Capture the cell that displays the provided text and extract its [X, Y] central coordinate. 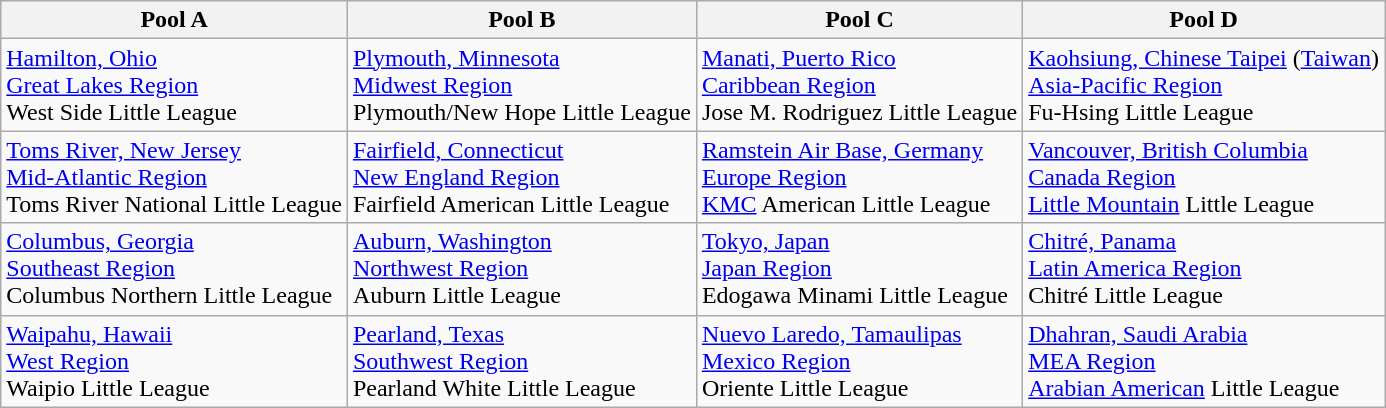
Vancouver, British Columbia Canada RegionLittle Mountain Little League [1204, 177]
Ramstein Air Base, GermanyEurope RegionKMC American Little League [859, 177]
Hamilton, OhioGreat Lakes RegionWest Side Little League [174, 85]
Columbus, GeorgiaSoutheast RegionColumbus Northern Little League [174, 269]
Waipahu, HawaiiWest RegionWaipio Little League [174, 361]
Nuevo Laredo, Tamaulipas Mexico RegionOriente Little League [859, 361]
Chitré, Panama Latin America RegionChitré Little League [1204, 269]
Plymouth, MinnesotaMidwest RegionPlymouth/New Hope Little League [522, 85]
Auburn, WashingtonNorthwest RegionAuburn Little League [522, 269]
Pool A [174, 20]
Toms River, New JerseyMid-Atlantic RegionToms River National Little League [174, 177]
Pool C [859, 20]
Manati, Puerto RicoCaribbean RegionJose M. Rodriguez Little League [859, 85]
Pearland, TexasSouthwest RegionPearland White Little League [522, 361]
Tokyo, Japan Japan RegionEdogawa Minami Little League [859, 269]
Pool D [1204, 20]
Fairfield, ConnecticutNew England RegionFairfield American Little League [522, 177]
Kaohsiung, Chinese Taipei (Taiwan)Asia-Pacific RegionFu-Hsing Little League [1204, 85]
Pool B [522, 20]
Dhahran, Saudi ArabiaMEA RegionArabian American Little League [1204, 361]
